Output the [x, y] coordinate of the center of the cell containing the given text.  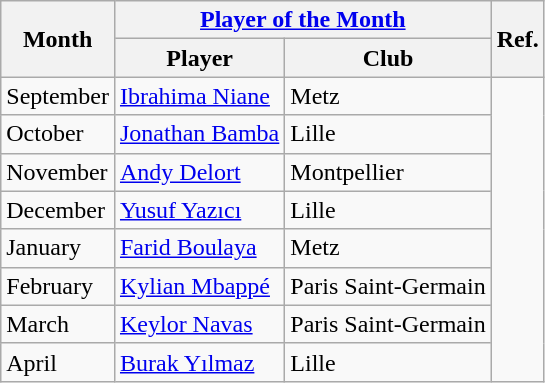
Yusuf Yazıcı [199, 210]
Player of the Month [302, 20]
Keylor Navas [199, 324]
Jonathan Bamba [199, 134]
Player [199, 58]
March [58, 324]
February [58, 286]
Club [388, 58]
Burak Yılmaz [199, 362]
December [58, 210]
November [58, 172]
October [58, 134]
Montpellier [388, 172]
September [58, 96]
April [58, 362]
Ref. [518, 39]
Ibrahima Niane [199, 96]
Month [58, 39]
January [58, 248]
Andy Delort [199, 172]
Farid Boulaya [199, 248]
Kylian Mbappé [199, 286]
